Provide the (x, y) coordinate of the cell's center where the given text is located.  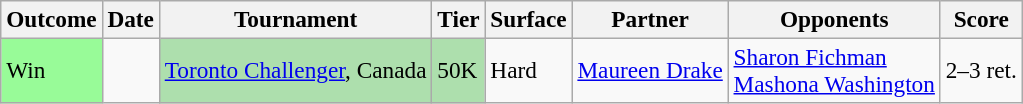
Date (130, 19)
Maureen Drake (650, 70)
Score (981, 19)
Partner (650, 19)
Sharon Fichman Mashona Washington (834, 70)
50K (458, 70)
Toronto Challenger, Canada (296, 70)
Win (52, 70)
Hard (528, 70)
Outcome (52, 19)
Opponents (834, 19)
Tournament (296, 19)
2–3 ret. (981, 70)
Surface (528, 19)
Tier (458, 19)
